Scan for the cell matching the given text and deliver its (X, Y) coordinate at center. 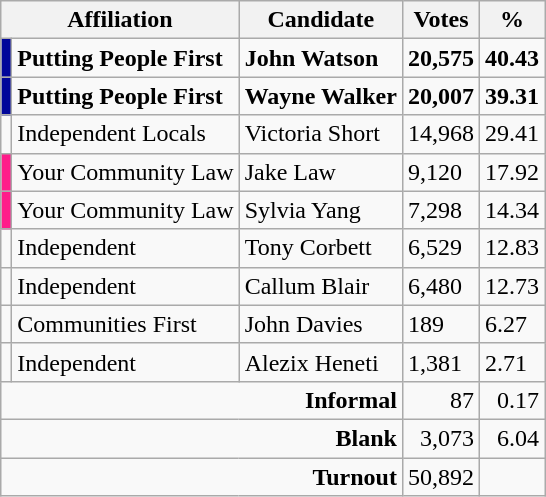
0.17 (512, 400)
Tony Corbett (320, 248)
Wayne Walker (320, 96)
189 (440, 324)
Jake Law (320, 172)
6.27 (512, 324)
20,007 (440, 96)
50,892 (440, 477)
14,968 (440, 134)
Votes (440, 20)
6,529 (440, 248)
1,381 (440, 362)
Alezix Heneti (320, 362)
3,073 (440, 438)
Communities First (126, 324)
39.31 (512, 96)
12.73 (512, 286)
6.04 (512, 438)
Informal (202, 400)
12.83 (512, 248)
20,575 (440, 58)
14.34 (512, 210)
40.43 (512, 58)
2.71 (512, 362)
Affiliation (120, 20)
7,298 (440, 210)
Candidate (320, 20)
87 (440, 400)
Independent Locals (126, 134)
Sylvia Yang (320, 210)
John Watson (320, 58)
29.41 (512, 134)
Victoria Short (320, 134)
17.92 (512, 172)
Turnout (202, 477)
6,480 (440, 286)
Blank (202, 438)
John Davies (320, 324)
Callum Blair (320, 286)
9,120 (440, 172)
% (512, 20)
